Detect which cell encompasses the target text, then output its [X, Y] center coordinate. 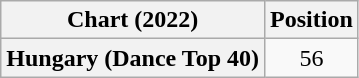
Position [312, 20]
Chart (2022) [133, 20]
56 [312, 58]
Hungary (Dance Top 40) [133, 58]
